Return (X, Y) of the center of cell containing provided text 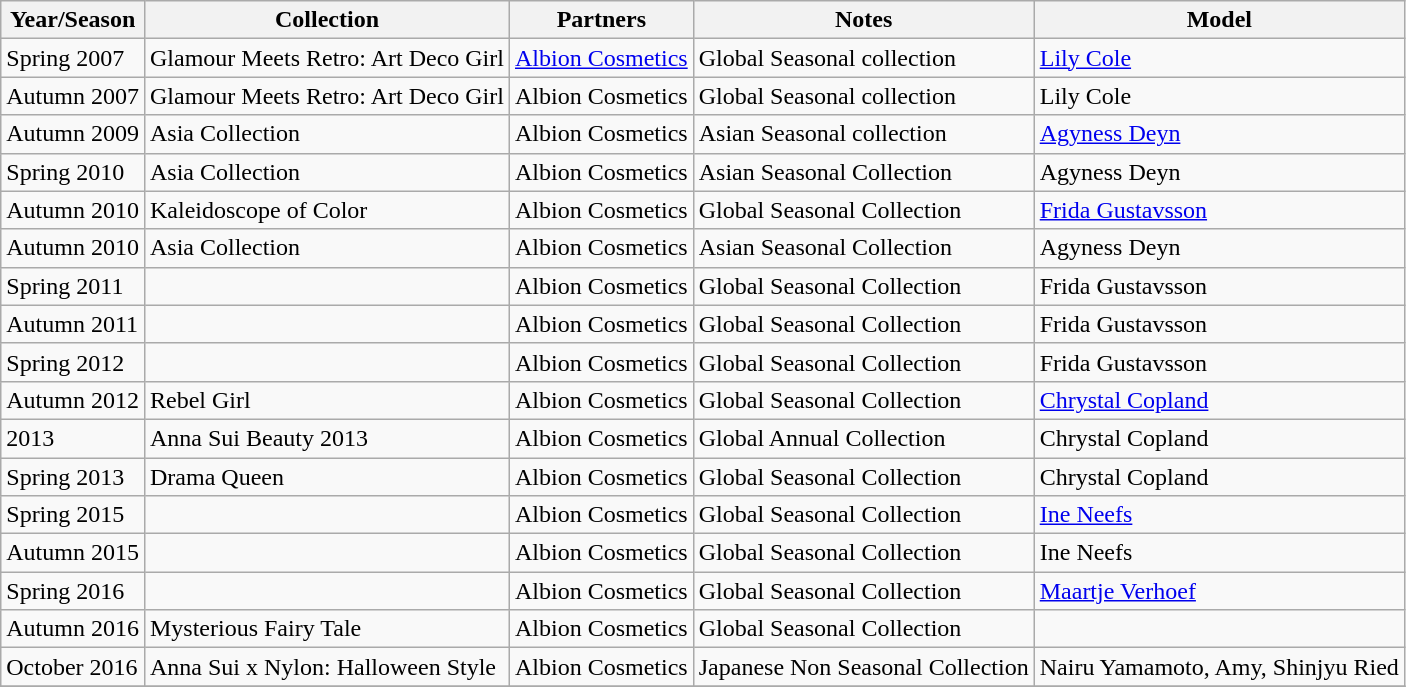
Spring 2016 (73, 591)
Spring 2013 (73, 477)
Nairu Yamamoto, Amy, Shinjyu Ried (1219, 667)
Model (1219, 20)
Spring 2012 (73, 362)
Drama Queen (326, 477)
Autumn 2012 (73, 400)
Kaleidoscope of Color (326, 210)
2013 (73, 438)
Asian Seasonal collection (864, 134)
Anna Sui Beauty 2013 (326, 438)
Notes (864, 20)
Spring 2011 (73, 286)
Autumn 2009 (73, 134)
Partners (601, 20)
Autumn 2011 (73, 324)
Year/Season (73, 20)
Maartje Verhoef (1219, 591)
Global Annual Collection (864, 438)
Mysterious Fairy Tale (326, 629)
Collection (326, 20)
Spring 2007 (73, 58)
Autumn 2007 (73, 96)
Autumn 2016 (73, 629)
Spring 2015 (73, 515)
Anna Sui x Nylon: Halloween Style (326, 667)
October 2016 (73, 667)
Rebel Girl (326, 400)
Autumn 2015 (73, 553)
Spring 2010 (73, 172)
Japanese Non Seasonal Collection (864, 667)
